Extract the [x, y] coordinate from the center of the cell holding the provided text.  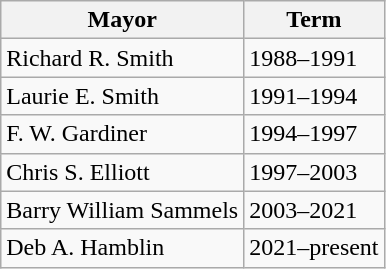
Barry William Sammels [122, 210]
Deb A. Hamblin [122, 248]
Chris S. Elliott [122, 172]
2003–2021 [314, 210]
Laurie E. Smith [122, 96]
Term [314, 20]
1991–1994 [314, 96]
1997–2003 [314, 172]
Mayor [122, 20]
Richard R. Smith [122, 58]
2021–present [314, 248]
F. W. Gardiner [122, 134]
1988–1991 [314, 58]
1994–1997 [314, 134]
